Scan for the cell matching the given text and deliver its [X, Y] coordinate at center. 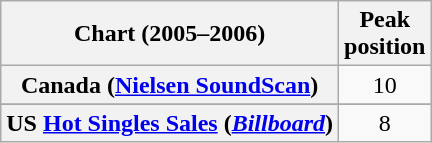
Canada (Nielsen SoundScan) [170, 85]
8 [385, 123]
US Hot Singles Sales (Billboard) [170, 123]
Chart (2005–2006) [170, 34]
10 [385, 85]
Peakposition [385, 34]
